Extract the [x, y] coordinate from the center of the cell holding the provided text.  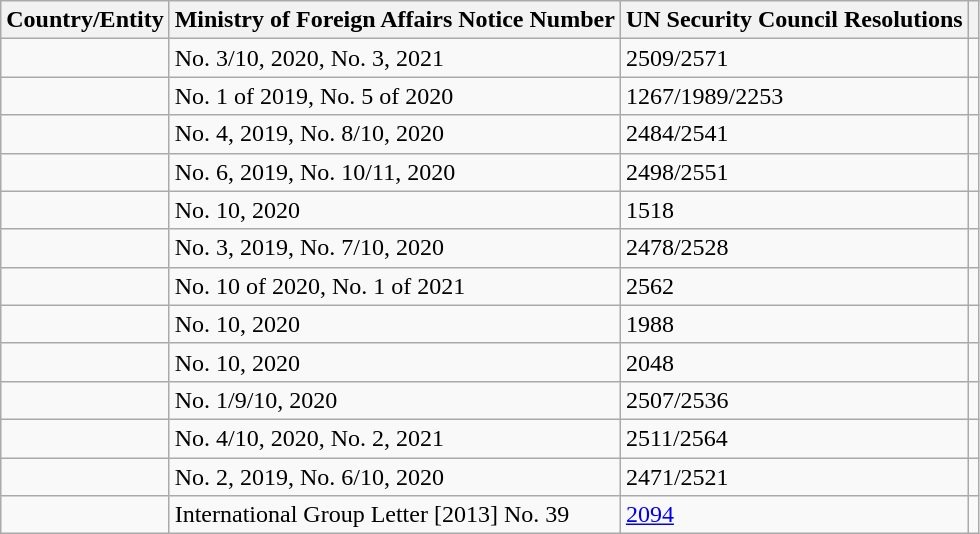
2484/2541 [794, 134]
International Group Letter [2013] No. 39 [394, 515]
No. 2, 2019, No. 6/10, 2020 [394, 477]
1988 [794, 324]
No. 4/10, 2020, No. 2, 2021 [394, 438]
2094 [794, 515]
2471/2521 [794, 477]
2511/2564 [794, 438]
1518 [794, 210]
No. 1/9/10, 2020 [394, 400]
1267/1989/2253 [794, 96]
Ministry of Foreign Affairs Notice Number [394, 20]
No. 10 of 2020, No. 1 of 2021 [394, 286]
2509/2571 [794, 58]
No. 6, 2019, No. 10/11, 2020 [394, 172]
2498/2551 [794, 172]
Country/Entity [85, 20]
No. 4, 2019, No. 8/10, 2020 [394, 134]
UN Security Council Resolutions [794, 20]
2507/2536 [794, 400]
2478/2528 [794, 248]
2562 [794, 286]
2048 [794, 362]
No. 3, 2019, No. 7/10, 2020 [394, 248]
No. 1 of 2019, No. 5 of 2020 [394, 96]
No. 3/10, 2020, No. 3, 2021 [394, 58]
